Determine the (x, y) coordinate at the center of the cell enclosing the given text.  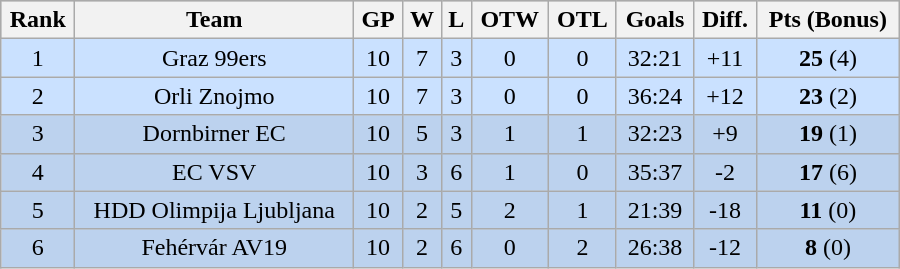
8 (0) (828, 248)
HDD Olimpija Ljubljana (214, 210)
35:37 (654, 172)
19 (1) (828, 134)
Pts (Bonus) (828, 20)
Graz 99ers (214, 58)
36:24 (654, 96)
EC VSV (214, 172)
Dornbirner EC (214, 134)
4 (38, 172)
23 (2) (828, 96)
+9 (726, 134)
21:39 (654, 210)
L (456, 20)
OTL (582, 20)
32:23 (654, 134)
25 (4) (828, 58)
26:38 (654, 248)
17 (6) (828, 172)
Fehérvár AV19 (214, 248)
GP (378, 20)
-12 (726, 248)
+12 (726, 96)
Rank (38, 20)
OTW (510, 20)
-2 (726, 172)
Diff. (726, 20)
11 (0) (828, 210)
-18 (726, 210)
Orli Znojmo (214, 96)
32:21 (654, 58)
Goals (654, 20)
Team (214, 20)
W (422, 20)
+11 (726, 58)
